Pinpoint the cell where the given text exists, returning its [X, Y] midpoint coordinate. 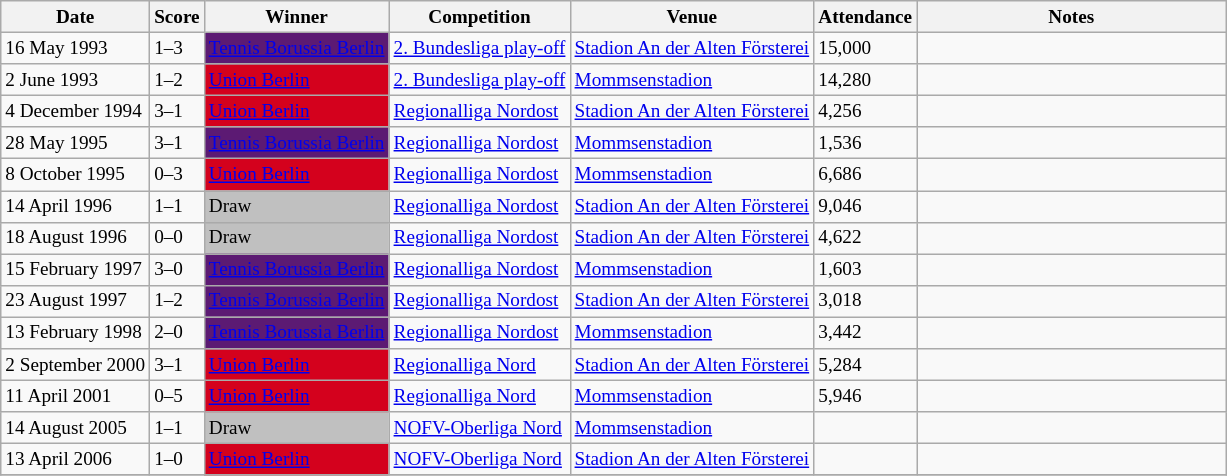
6,686 [866, 175]
1,603 [866, 270]
Score [178, 17]
3,442 [866, 333]
13 February 1998 [76, 333]
Winner [296, 17]
5,946 [866, 396]
14 August 2005 [76, 428]
8 October 1995 [76, 175]
28 May 1995 [76, 143]
11 April 2001 [76, 396]
4 December 1994 [76, 111]
4,256 [866, 111]
Attendance [866, 17]
2 June 1993 [76, 80]
23 August 1997 [76, 301]
2 September 2000 [76, 365]
Date [76, 17]
15,000 [866, 48]
9,046 [866, 206]
5,284 [866, 365]
3–0 [178, 270]
1,536 [866, 143]
13 April 2006 [76, 460]
14 April 1996 [76, 206]
18 August 1996 [76, 238]
14,280 [866, 80]
1–0 [178, 460]
2–0 [178, 333]
Notes [1072, 17]
4,622 [866, 238]
3,018 [866, 301]
Competition [480, 17]
Venue [692, 17]
0–3 [178, 175]
16 May 1993 [76, 48]
15 February 1997 [76, 270]
0–0 [178, 238]
0–5 [178, 396]
1–3 [178, 48]
